Determine the (x, y) coordinate at the center of the cell enclosing the given text.  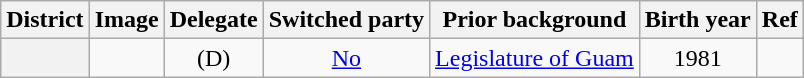
Ref (780, 20)
Delegate (214, 20)
No (346, 58)
Image (126, 20)
Birth year (698, 20)
Prior background (535, 20)
District (45, 20)
1981 (698, 58)
Switched party (346, 20)
Legislature of Guam (535, 58)
(D) (214, 58)
